Pinpoint the cell where the given text exists, returning its (X, Y) midpoint coordinate. 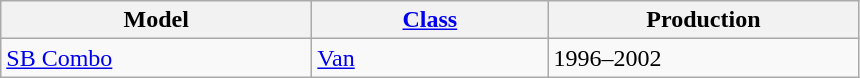
Production (704, 20)
Van (430, 58)
Class (430, 20)
SB Combo (156, 58)
1996–2002 (704, 58)
Model (156, 20)
